Find where the given text appears and provide that cell's center as [X, Y] coordinate. 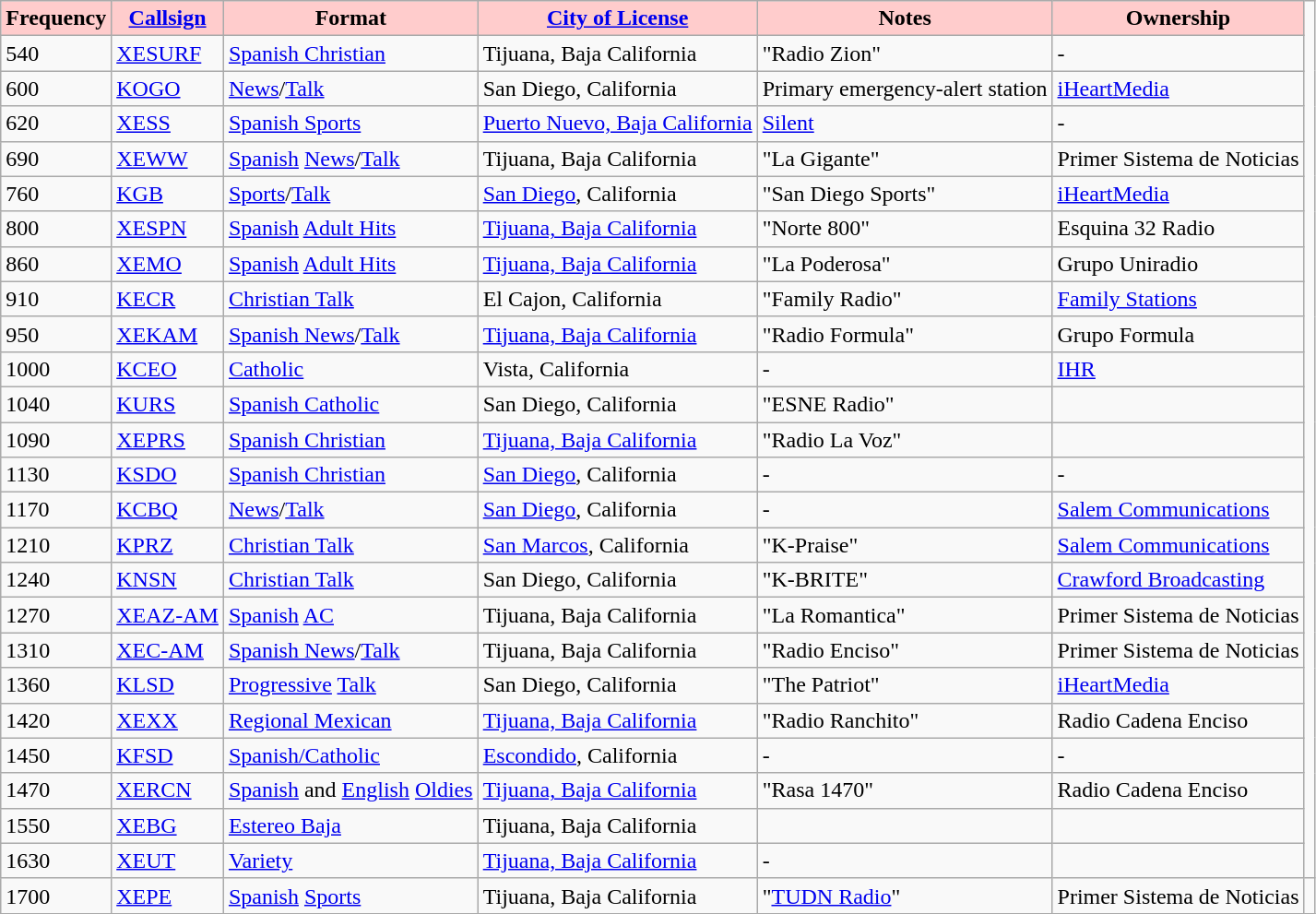
XEKAM [168, 334]
1240 [56, 580]
"Radio La Voz" [905, 440]
1630 [56, 861]
Spanish/Catholic [350, 755]
XEUT [168, 861]
Grupo Formula [1179, 334]
XEBG [168, 825]
540 [56, 53]
KPRZ [168, 545]
"ESNE Radio" [905, 404]
XESPN [168, 229]
Variety [350, 861]
Esquina 32 Radio [1179, 229]
XEPRS [168, 440]
1420 [56, 720]
City of License [618, 18]
Frequency [56, 18]
XERCN [168, 790]
800 [56, 229]
KGB [168, 194]
XEMO [168, 264]
"Radio Formula" [905, 334]
Escondido, California [618, 755]
KECR [168, 299]
XESS [168, 124]
910 [56, 299]
XEAZ-AM [168, 615]
Spanish and English Oldies [350, 790]
1550 [56, 825]
"The Patriot" [905, 685]
1000 [56, 369]
XEWW [168, 159]
Grupo Uniradio [1179, 264]
690 [56, 159]
Crawford Broadcasting [1179, 580]
1040 [56, 404]
1130 [56, 475]
Sports/Talk [350, 194]
1470 [56, 790]
KSDO [168, 475]
KOGO [168, 89]
"Norte 800" [905, 229]
"La Gigante" [905, 159]
950 [56, 334]
Callsign [168, 18]
1360 [56, 685]
Estereo Baja [350, 825]
IHR [1179, 369]
1090 [56, 440]
El Cajon, California [618, 299]
KCEO [168, 369]
KCBQ [168, 510]
Regional Mexican [350, 720]
860 [56, 264]
Primary emergency-alert station [905, 89]
KLSD [168, 685]
"La Romantica" [905, 615]
Spanish AC [350, 615]
1270 [56, 615]
KNSN [168, 580]
Notes [905, 18]
1210 [56, 545]
"Family Radio" [905, 299]
Progressive Talk [350, 685]
Catholic [350, 369]
1170 [56, 510]
"K-Praise" [905, 545]
"Rasa 1470" [905, 790]
"San Diego Sports" [905, 194]
600 [56, 89]
Format [350, 18]
KURS [168, 404]
"La Poderosa" [905, 264]
1450 [56, 755]
620 [56, 124]
760 [56, 194]
XEPE [168, 896]
"Radio Zion" [905, 53]
Spanish Catholic [350, 404]
Ownership [1179, 18]
XEXX [168, 720]
XESURF [168, 53]
1700 [56, 896]
1310 [56, 650]
"Radio Ranchito" [905, 720]
Silent [905, 124]
KFSD [168, 755]
San Marcos, California [618, 545]
"K-BRITE" [905, 580]
"Radio Enciso" [905, 650]
Vista, California [618, 369]
Family Stations [1179, 299]
"TUDN Radio" [905, 896]
Puerto Nuevo, Baja California [618, 124]
XEC-AM [168, 650]
